Pinpoint the cell where the given text exists, returning its (X, Y) midpoint coordinate. 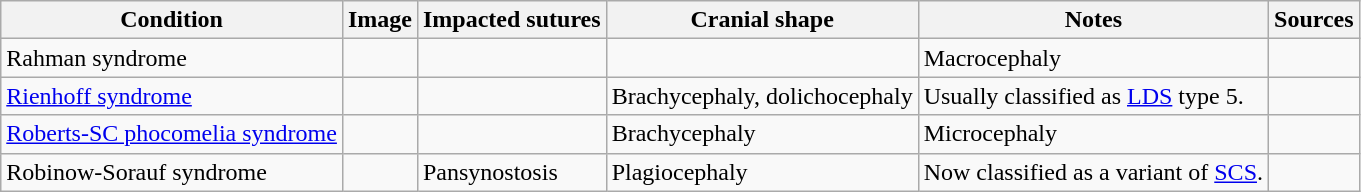
Now classified as a variant of SCS. (1093, 172)
Condition (172, 20)
Cranial shape (762, 20)
Plagiocephaly (762, 172)
Usually classified as LDS type 5. (1093, 96)
Rienhoff syndrome (172, 96)
Rahman syndrome (172, 58)
Image (380, 20)
Sources (1314, 20)
Microcephaly (1093, 134)
Impacted sutures (512, 20)
Brachycephaly, dolichocephaly (762, 96)
Brachycephaly (762, 134)
Macrocephaly (1093, 58)
Notes (1093, 20)
Robinow-Sorauf syndrome (172, 172)
Roberts-SC phocomelia syndrome (172, 134)
Pansynostosis (512, 172)
